For the text-containing cell, return its midpoint in [X, Y] coordinate format. 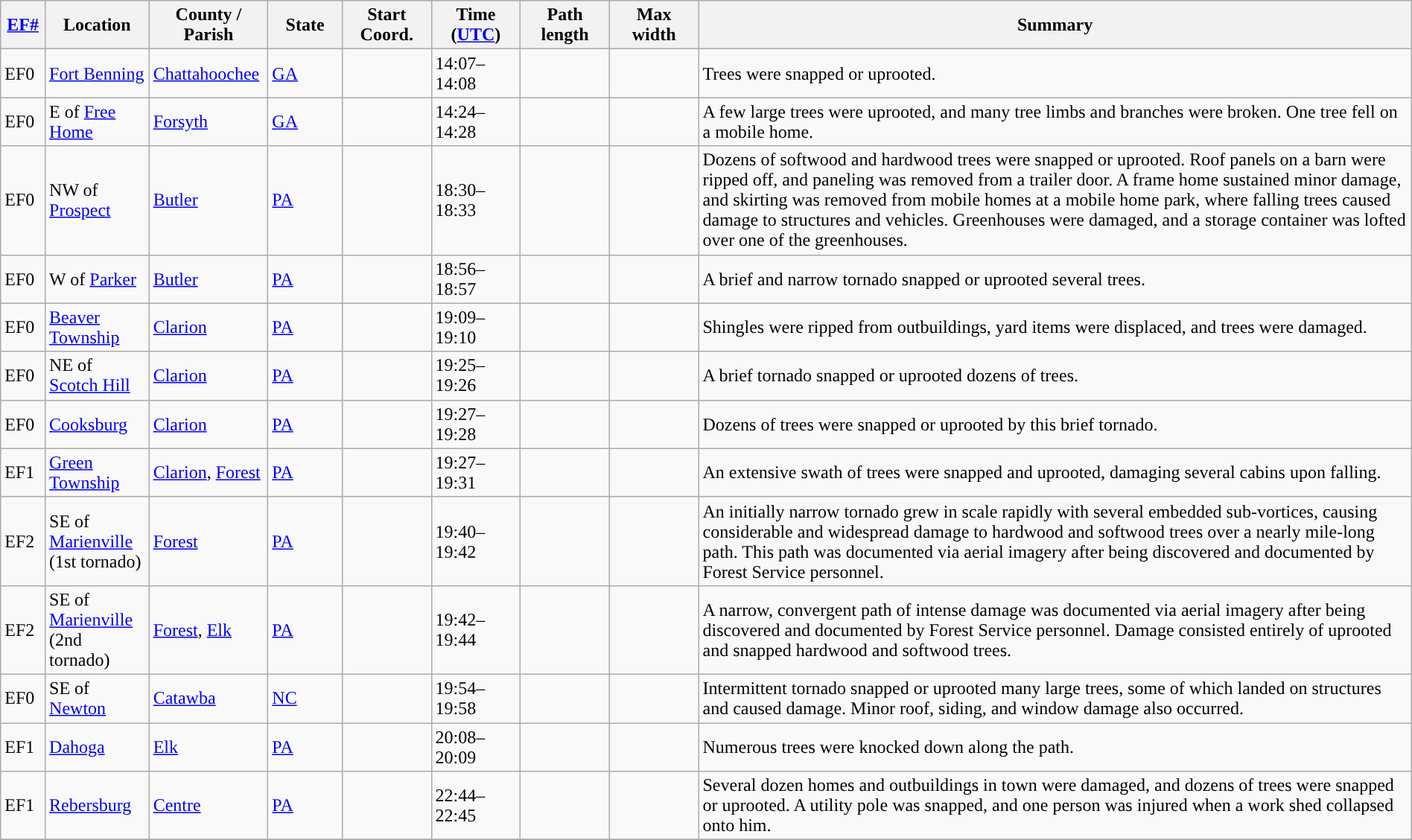
Dahoga [98, 746]
SE of Newton [98, 699]
E of Free Home [98, 122]
Forest [209, 541]
14:07–14:08 [476, 73]
19:27–19:31 [476, 472]
W of Parker [98, 279]
Max width [654, 25]
Fort Benning [98, 73]
Time (UTC) [476, 25]
Green Township [98, 472]
NW of Prospect [98, 200]
Dozens of trees were snapped or uprooted by this brief tornado. [1055, 424]
19:42–19:44 [476, 630]
19:27–19:28 [476, 424]
18:30–18:33 [476, 200]
18:56–18:57 [476, 279]
Cooksburg [98, 424]
Path length [565, 25]
Start Coord. [387, 25]
Forsyth [209, 122]
Summary [1055, 25]
A brief tornado snapped or uprooted dozens of trees. [1055, 375]
SE of Marienville (2nd tornado) [98, 630]
Catawba [209, 699]
Rebersburg [98, 806]
EF# [23, 25]
Beaver Township [98, 328]
SE of Marienville (1st tornado) [98, 541]
Forest, Elk [209, 630]
19:54–19:58 [476, 699]
Elk [209, 746]
NE of Scotch Hill [98, 375]
22:44–22:45 [476, 806]
A few large trees were uprooted, and many tree limbs and branches were broken. One tree fell on a mobile home. [1055, 122]
Location [98, 25]
NC [305, 699]
Trees were snapped or uprooted. [1055, 73]
State [305, 25]
19:09–19:10 [476, 328]
19:25–19:26 [476, 375]
20:08–20:09 [476, 746]
Chattahoochee [209, 73]
Numerous trees were knocked down along the path. [1055, 746]
14:24–14:28 [476, 122]
19:40–19:42 [476, 541]
An extensive swath of trees were snapped and uprooted, damaging several cabins upon falling. [1055, 472]
Clarion, Forest [209, 472]
Centre [209, 806]
Shingles were ripped from outbuildings, yard items were displaced, and trees were damaged. [1055, 328]
A brief and narrow tornado snapped or uprooted several trees. [1055, 279]
County / Parish [209, 25]
